Extract the (x, y) coordinate from the center of the cell holding the provided text.  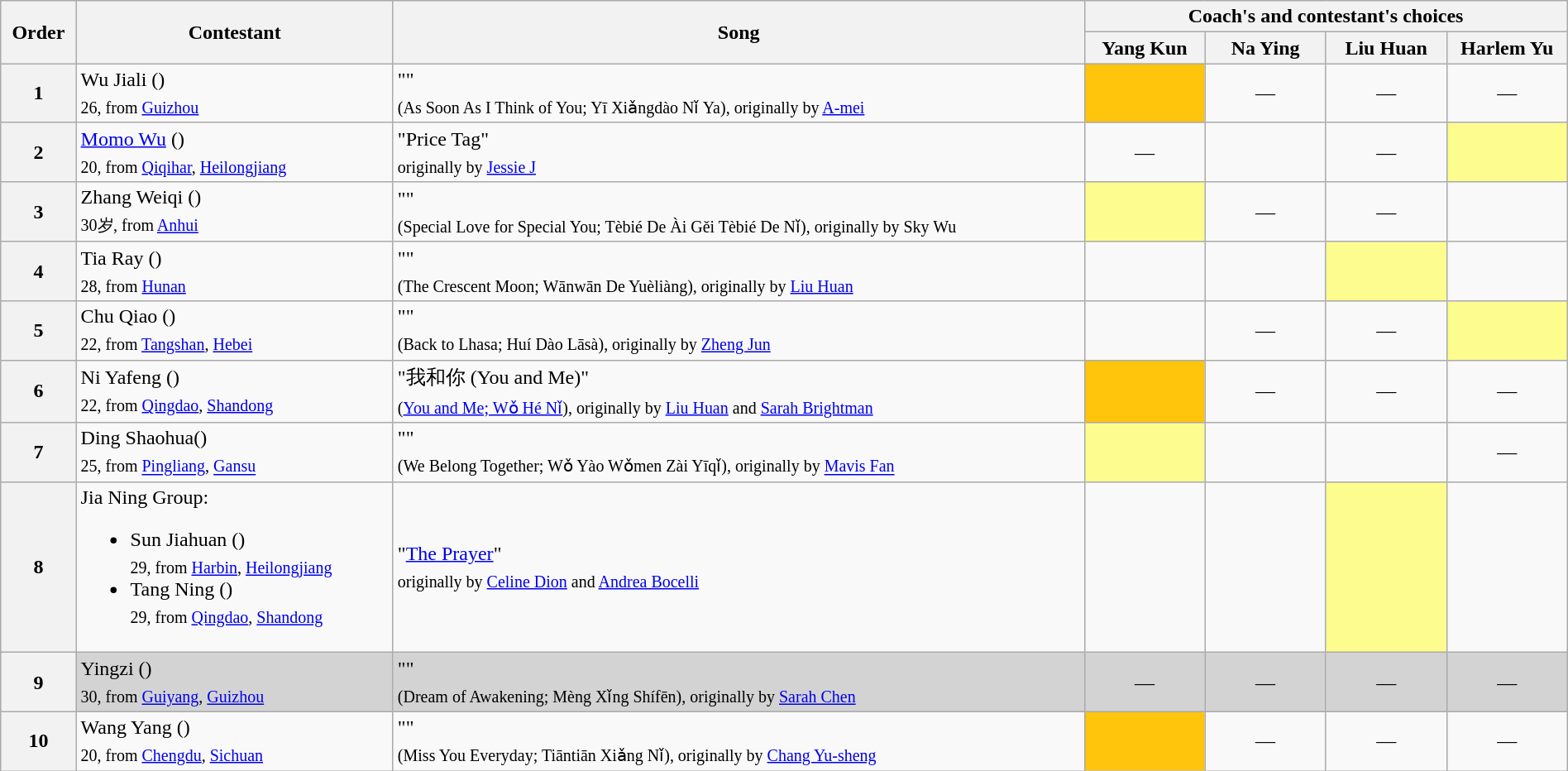
""(We Belong Together; Wǒ Yào Wǒmen Zài Yīqǐ), originally by Mavis Fan (739, 452)
Chu Qiao ()22, from Tangshan, Hebei (235, 331)
"Price Tag"originally by Jessie J (739, 152)
Jia Ning Group:Sun Jiahuan ()29, from Harbin, HeilongjiangTang Ning ()29, from Qingdao, Shandong (235, 567)
Harlem Yu (1507, 48)
Coach's and contestant's choices (1326, 17)
Yang Kun (1145, 48)
Na Ying (1265, 48)
Ding Shaohua()25, from Pingliang, Gansu (235, 452)
6 (38, 391)
Tia Ray ()28, from Hunan (235, 271)
Wu Jiali ()26, from Guizhou (235, 93)
""(Miss You Everyday; Tiāntiān Xiǎng Nǐ), originally by Chang Yu-sheng (739, 741)
Wang Yang ()20, from Chengdu, Sichuan (235, 741)
Zhang Weiqi ()30岁, from Anhui (235, 212)
4 (38, 271)
"我和你 (You and Me)"(You and Me; Wǒ Hé Nǐ), originally by Liu Huan and Sarah Brightman (739, 391)
8 (38, 567)
2 (38, 152)
9 (38, 682)
""(Dream of Awakening; Mèng Xǐng Shífēn), originally by Sarah Chen (739, 682)
""(Back to Lhasa; Huí Dào Lāsà), originally by Zheng Jun (739, 331)
Liu Huan (1386, 48)
"The Prayer"originally by Celine Dion and Andrea Bocelli (739, 567)
""(As Soon As I Think of You; Yī Xiǎngdào Nǐ Ya), originally by A-mei (739, 93)
""(The Crescent Moon; Wānwān De Yuèliàng), originally by Liu Huan (739, 271)
7 (38, 452)
""(Special Love for Special You; Tèbié De Ài Gěi Tèbié De Nǐ), originally by Sky Wu (739, 212)
3 (38, 212)
Song (739, 32)
Momo Wu ()20, from Qiqihar, Heilongjiang (235, 152)
Order (38, 32)
1 (38, 93)
5 (38, 331)
10 (38, 741)
Yingzi ()30, from Guiyang, Guizhou (235, 682)
Contestant (235, 32)
Ni Yafeng ()22, from Qingdao, Shandong (235, 391)
